Scan for the cell matching the given text and deliver its (X, Y) coordinate at center. 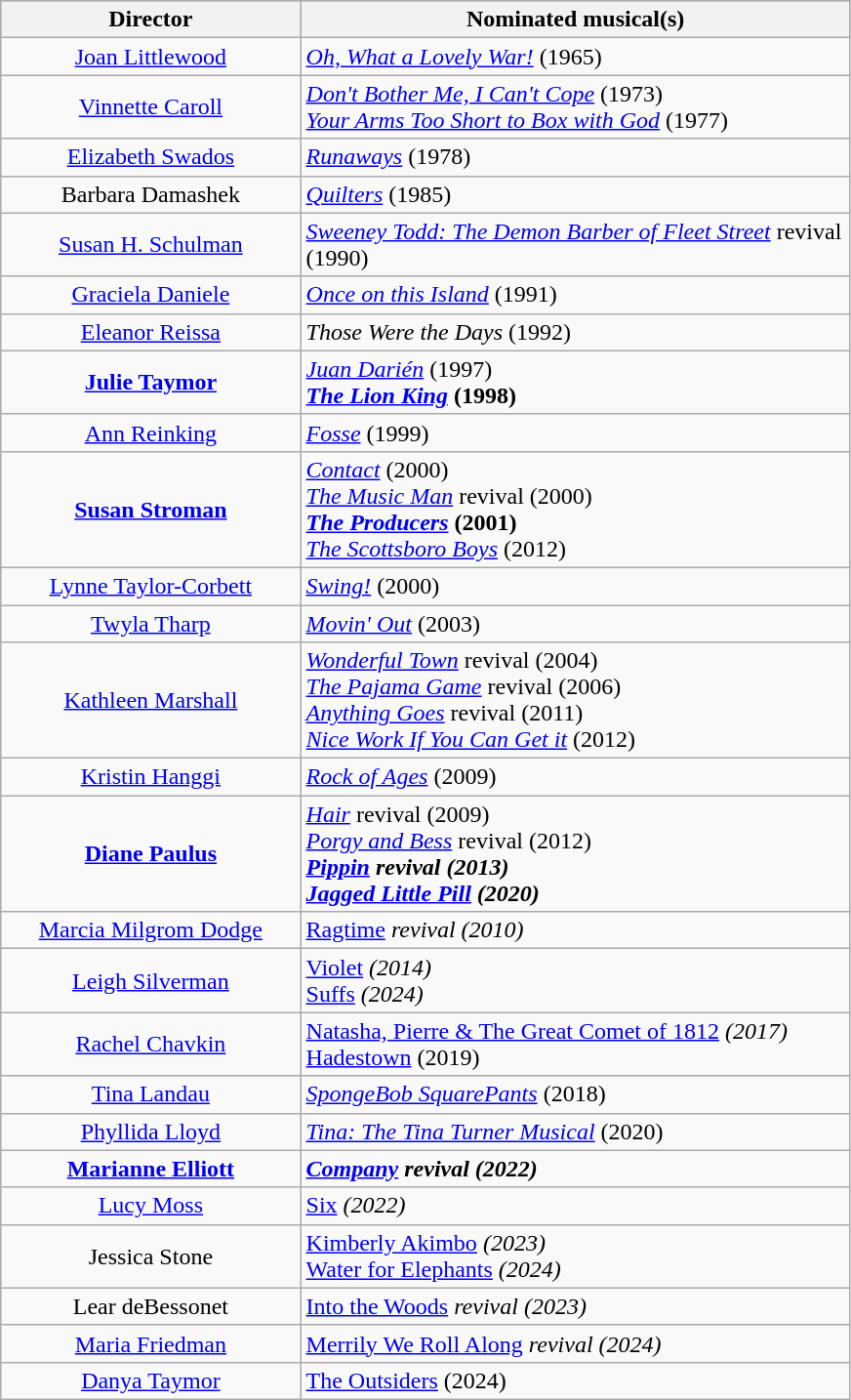
Ann Reinking (150, 432)
Julie Taymor (150, 383)
Barbara Damashek (150, 194)
Rachel Chavkin (150, 1045)
The Outsiders (2024) (576, 1380)
Hair revival (2009)Porgy and Bess revival (2012)Pippin revival (2013)Jagged Little Pill (2020) (576, 853)
Merrily We Roll Along revival (2024) (576, 1343)
Kathleen Marshall (150, 701)
Twyla Tharp (150, 624)
Eleanor Reissa (150, 332)
Fosse (1999) (576, 432)
Swing! (2000) (576, 586)
Elizabeth Swados (150, 157)
Company revival (2022) (576, 1169)
Tina: The Tina Turner Musical (2020) (576, 1132)
Those Were the Days (1992) (576, 332)
Vinnette Caroll (150, 107)
Ragtime revival (2010) (576, 930)
Lynne Taylor-Corbett (150, 586)
Leigh Silverman (150, 980)
Lear deBessonet (150, 1306)
Once on this Island (1991) (576, 295)
Director (150, 20)
Maria Friedman (150, 1343)
Marianne Elliott (150, 1169)
Phyllida Lloyd (150, 1132)
Jessica Stone (150, 1256)
Nominated musical(s) (576, 20)
Natasha, Pierre & The Great Comet of 1812 (2017)Hadestown (2019) (576, 1045)
Kristin Hanggi (150, 777)
Susan H. Schulman (150, 244)
Lucy Moss (150, 1206)
Oh, What a Lovely War! (1965) (576, 57)
Wonderful Town revival (2004)The Pajama Game revival (2006)Anything Goes revival (2011)Nice Work If You Can Get it (2012) (576, 701)
Susan Stroman (150, 510)
Movin' Out (2003) (576, 624)
Runaways (1978) (576, 157)
Into the Woods revival (2023) (576, 1306)
Graciela Daniele (150, 295)
Contact (2000)The Music Man revival (2000)The Producers (2001)The Scottsboro Boys (2012) (576, 510)
Quilters (1985) (576, 194)
Tina Landau (150, 1094)
Six (2022) (576, 1206)
Marcia Milgrom Dodge (150, 930)
Juan Darién (1997)The Lion King (1998) (576, 383)
Diane Paulus (150, 853)
Sweeney Todd: The Demon Barber of Fleet Street revival (1990) (576, 244)
Violet (2014)Suffs (2024) (576, 980)
Kimberly Akimbo (2023)Water for Elephants (2024) (576, 1256)
Joan Littlewood (150, 57)
Danya Taymor (150, 1380)
Don't Bother Me, I Can't Cope (1973)Your Arms Too Short to Box with God (1977) (576, 107)
Rock of Ages (2009) (576, 777)
SpongeBob SquarePants (2018) (576, 1094)
